Scan for the cell matching the given text and deliver its [x, y] coordinate at center. 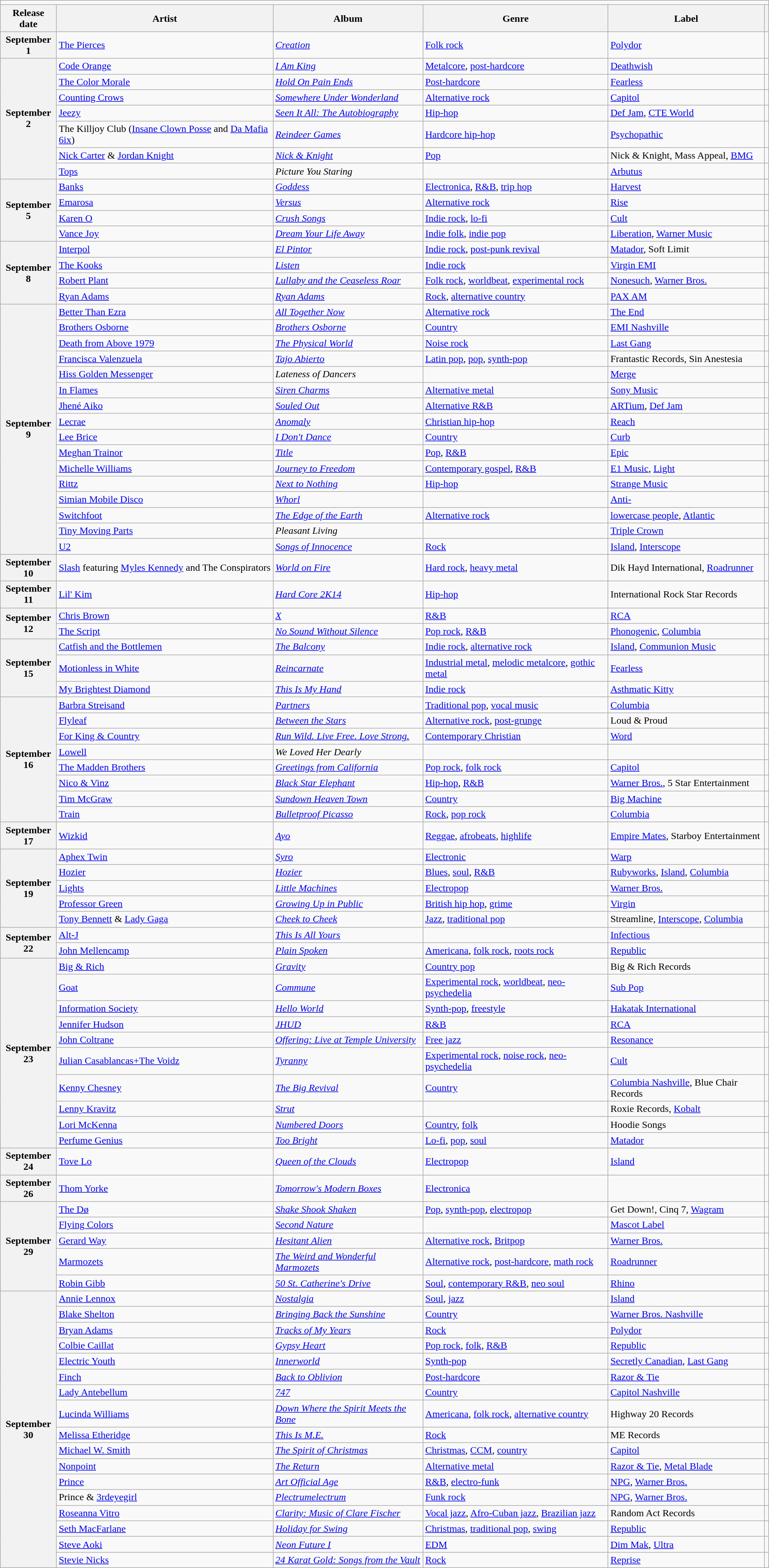
R&B, electro-funk [516, 1482]
Lateness of Dancers [348, 374]
Emarosa [164, 202]
Numbered Doors [348, 1125]
Perfume Genius [164, 1140]
September10 [29, 568]
September24 [29, 1161]
Souled Out [348, 406]
Highway 20 Records [686, 1414]
Country pop [516, 966]
El Pintor [348, 249]
Soul, jazz [516, 1298]
Electronic [516, 857]
Pop, R&B [516, 452]
Razor & Tie, Metal Blade [686, 1466]
Information Society [164, 1008]
E1 Music, Light [686, 468]
Shake Shook Shaken [348, 1209]
Arbutus [686, 171]
Counting Crows [164, 97]
British hip hop, grime [516, 904]
Experimental rock, noise rock, neo-psychedelia [516, 1061]
Switchfoot [164, 515]
Latin pop, pop, synth-pop [516, 359]
Hard Core 2K14 [348, 594]
Genre [516, 18]
Versus [348, 202]
Lucinda Williams [164, 1414]
The Script [164, 631]
September11 [29, 594]
Creation [348, 45]
Lecrae [164, 421]
We Loved Her Dearly [348, 752]
Neon Future I [348, 1544]
Mascot Label [686, 1225]
Big & Rich Records [686, 966]
Rock, alternative country [516, 296]
John Mellencamp [164, 950]
The Big Revival [348, 1088]
Barbra Streisand [164, 705]
Alternative rock, post-grunge [516, 720]
Vocal jazz, Afro-Cuban jazz, Brazilian jazz [516, 1513]
Lil' Kim [164, 594]
Noise rock [516, 343]
Deathwish [686, 66]
Hardcore hip-hop [516, 134]
Kenny Chesney [164, 1088]
Reincarnate [348, 668]
Too Bright [348, 1140]
Virgin EMI [686, 265]
The Balcony [348, 647]
Anomaly [348, 421]
Bulletproof Picasso [348, 814]
Nonpoint [164, 1466]
Christmas, traditional pop, swing [516, 1529]
Chris Brown [164, 616]
Thom Yorke [164, 1188]
Pleasant Living [348, 531]
Virgin [686, 904]
Wizkid [164, 836]
Get Down!, Cinq 7, Wagram [686, 1209]
Syro [348, 857]
Train [164, 814]
Hoodie Songs [686, 1125]
The Dø [164, 1209]
Empire Mates, Starboy Entertainment [686, 836]
EMI Nashville [686, 327]
PAX AM [686, 296]
Stevie Nicks [164, 1560]
Matador [686, 1140]
Melissa Etheridge [164, 1435]
World on Fire [348, 568]
Second Nature [348, 1225]
Infectious [686, 935]
Catfish and the Bottlemen [164, 647]
Rock, pop rock [516, 814]
Offering: Live at Temple University [348, 1040]
Alt-J [164, 935]
Tyranny [348, 1061]
Dim Mak, Ultra [686, 1544]
Holiday for Swing [348, 1529]
JHUD [348, 1024]
Razor & Tie [686, 1377]
Psychopathic [686, 134]
Julian Casablancas+The Voidz [164, 1061]
Free jazz [516, 1040]
Lowell [164, 752]
Island, Communion Music [686, 647]
The Return [348, 1466]
Metalcore, post-hardcore [516, 66]
Tiny Moving Parts [164, 531]
Prince [164, 1482]
Dream Your Life Away [348, 234]
Slash featuring Myles Kennedy and The Conspirators [164, 568]
Robert Plant [164, 281]
Alternative R&B [516, 406]
Electronica [516, 1188]
Death from Above 1979 [164, 343]
The Color Morale [164, 82]
I Am King [348, 66]
Plain Spoken [348, 950]
Black Star Elephant [348, 783]
Code Orange [164, 66]
Columbia Nashville, Blue Chair Records [686, 1088]
Greetings from California [348, 768]
Jazz, traditional pop [516, 919]
Dik Hayd International, Roadrunner [686, 568]
Alternative rock, Britpop [516, 1241]
Sony Music [686, 390]
Pop rock, R&B [516, 631]
Def Jam, CTE World [686, 113]
Hakatak International [686, 1008]
Alternative rock, post-hardcore, math rock [516, 1261]
Goat [164, 987]
Roadrunner [686, 1261]
Pop [516, 155]
lowercase people, Atlantic [686, 515]
Hesitant Alien [348, 1241]
Big & Rich [164, 966]
Michael W. Smith [164, 1450]
Lori McKenna [164, 1125]
Indie rock, alternative rock [516, 647]
Electric Youth [164, 1361]
Rhino [686, 1283]
The Madden Brothers [164, 768]
The Weird and Wonderful Marmozets [348, 1261]
Innerworld [348, 1361]
Ayo [348, 836]
Nostalgia [348, 1298]
Cheek to Cheek [348, 919]
Jennifer Hudson [164, 1024]
September9 [29, 429]
Triple Crown [686, 531]
Hello World [348, 1008]
Nick & Knight [348, 155]
Pop rock, folk rock [516, 768]
Jeezy [164, 113]
Tops [164, 171]
Crush Songs [348, 218]
Flying Colors [164, 1225]
Michelle Williams [164, 468]
September29 [29, 1246]
Art Official Age [348, 1482]
Motionless in White [164, 668]
Indie rock, post-punk revival [516, 249]
Soul, contemporary R&B, neo soul [516, 1283]
This Is My Hand [348, 689]
Last Gang [686, 343]
Secretly Canadian, Last Gang [686, 1361]
Word [686, 736]
Contemporary Christian [516, 736]
Experimental rock, worldbeat, neo-psychedelia [516, 987]
Album [348, 18]
Whorl [348, 500]
Electronica, R&B, trip hop [516, 187]
Reach [686, 421]
September17 [29, 836]
This Is All Yours [348, 935]
September22 [29, 943]
Roseanna Vitro [164, 1513]
Marmozets [164, 1261]
Hiss Golden Messenger [164, 374]
The Pierces [164, 45]
Funk rock [516, 1497]
Tim McGraw [164, 799]
Somewhere Under Wonderland [348, 97]
Contemporary gospel, R&B [516, 468]
All Together Now [348, 312]
Tove Lo [164, 1161]
Country, folk [516, 1125]
Partners [348, 705]
Plectrumelectrum [348, 1497]
Bringing Back the Sunshine [348, 1314]
Phonogenic, Columbia [686, 631]
Between the Stars [348, 720]
Nick Carter & Jordan Knight [164, 155]
The Physical World [348, 343]
Sub Pop [686, 987]
Lenny Kravitz [164, 1109]
50 St. Catherine's Drive [348, 1283]
September30 [29, 1429]
Bryan Adams [164, 1330]
Better Than Ezra [164, 312]
In Flames [164, 390]
Frantastic Records, Sin Anestesia [686, 359]
September1 [29, 45]
Vance Joy [164, 234]
Back to Oblivion [348, 1377]
International Rock Star Records [686, 594]
The End [686, 312]
September16 [29, 759]
Blake Shelton [164, 1314]
Sundown Heaven Town [348, 799]
September12 [29, 623]
Lo-fi, pop, soul [516, 1140]
Listen [348, 265]
Matador, Soft Limit [686, 249]
Random Act Records [686, 1513]
U2 [164, 546]
Growing Up in Public [348, 904]
Picture You Staring [348, 171]
September2 [29, 118]
Artist [164, 18]
Resonance [686, 1040]
Island, Interscope [686, 546]
Siren Charms [348, 390]
Hard rock, heavy metal [516, 568]
John Coltrane [164, 1040]
Robin Gibb [164, 1283]
Hold On Pain Ends [348, 82]
The Killjoy Club (Insane Clown Posse and Da Mafia 6ix) [164, 134]
Warp [686, 857]
Lullaby and the Ceaseless Roar [348, 281]
ME Records [686, 1435]
Reggae, afrobeats, highlife [516, 836]
September19 [29, 888]
Annie Lennox [164, 1298]
Seth MacFarlane [164, 1529]
Lights [164, 888]
Queen of the Clouds [348, 1161]
September26 [29, 1188]
Strut [348, 1109]
Little Machines [348, 888]
Americana, folk rock, alternative country [516, 1414]
Karen O [164, 218]
Synth-pop, freestyle [516, 1008]
Synth-pop [516, 1361]
Tomorrow's Modern Boxes [348, 1188]
Indie folk, indie pop [516, 234]
Francisca Valenzuela [164, 359]
Banks [164, 187]
Reprise [686, 1560]
September8 [29, 273]
Lee Brice [164, 437]
747 [348, 1393]
Asthmatic Kitty [686, 689]
Gypsy Heart [348, 1346]
Loud & Proud [686, 720]
Interpol [164, 249]
Pop rock, folk, R&B [516, 1346]
Traditional pop, vocal music [516, 705]
Tajo Abierto [348, 359]
Goddess [348, 187]
Colbie Caillat [164, 1346]
Finch [164, 1377]
Christian hip-hop [516, 421]
Steve Aoki [164, 1544]
Nick & Knight, Mass Appeal, BMG [686, 155]
Christmas, CCM, country [516, 1450]
September15 [29, 668]
Americana, folk rock, roots rock [516, 950]
Anti- [686, 500]
This Is M.E. [348, 1435]
Harvest [686, 187]
The Spirit of Christmas [348, 1450]
Capitol Nashville [686, 1393]
Nico & Vinz [164, 783]
Nonesuch, Warner Bros. [686, 281]
My Brightest Diamond [164, 689]
24 Karat Gold: Songs from the Vault [348, 1560]
Big Machine [686, 799]
Professor Green [164, 904]
Jhené Aiko [164, 406]
Title [348, 452]
Reindeer Games [348, 134]
Down Where the Spirit Meets the Bone [348, 1414]
Meghan Trainor [164, 452]
For King & Country [164, 736]
X [348, 616]
Rubyworks, Island, Columbia [686, 872]
Tony Bennett & Lady Gaga [164, 919]
Gerard Way [164, 1241]
Industrial metal, melodic metalcore, gothic metal [516, 668]
Journey to Freedom [348, 468]
Streamline, Interscope, Columbia [686, 919]
Seen It All: The Autobiography [348, 113]
No Sound Without Silence [348, 631]
Epic [686, 452]
Curb [686, 437]
Flyleaf [164, 720]
Roxie Records, Kobalt [686, 1109]
September23 [29, 1053]
Warner Bros., 5 Star Entertainment [686, 783]
Gravity [348, 966]
Clarity: Music of Clare Fischer [348, 1513]
Indie rock, lo-fi [516, 218]
ARTium, Def Jam [686, 406]
I Don't Dance [348, 437]
EDM [516, 1544]
Hip-hop, R&B [516, 783]
The Edge of the Earth [348, 515]
Next to Nothing [348, 484]
Strange Music [686, 484]
Warner Bros. Nashville [686, 1314]
Blues, soul, R&B [516, 872]
Liberation, Warner Music [686, 234]
Rise [686, 202]
Folk rock [516, 45]
Label [686, 18]
The Kooks [164, 265]
Rittz [164, 484]
Aphex Twin [164, 857]
Lady Antebellum [164, 1393]
Folk rock, worldbeat, experimental rock [516, 281]
Pop, synth-pop, electropop [516, 1209]
Release date [29, 18]
Songs of Innocence [348, 546]
Commune [348, 987]
Prince & 3rdeyegirl [164, 1497]
Simian Mobile Disco [164, 500]
Merge [686, 374]
Tracks of My Years [348, 1330]
Run Wild. Live Free. Love Strong. [348, 736]
September5 [29, 210]
